Capture the cell that displays the provided text and extract its (x, y) central coordinate. 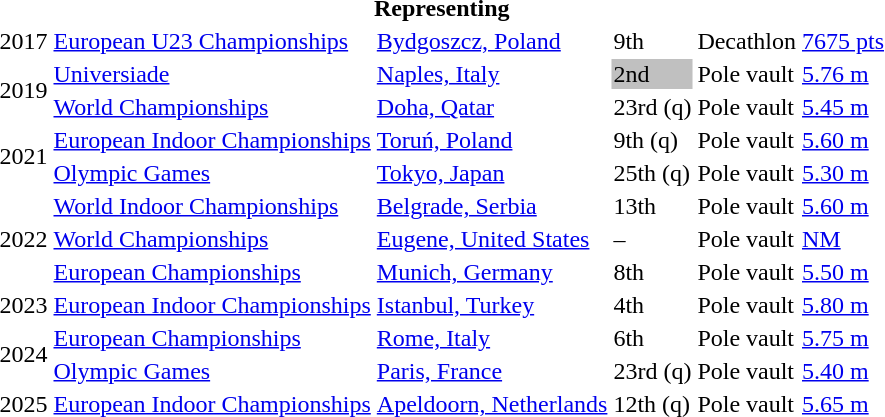
Bydgoszcz, Poland (492, 41)
Tokyo, Japan (492, 173)
– (652, 239)
Universiade (212, 74)
5.30 m (842, 173)
5.80 m (842, 305)
4th (652, 305)
Paris, France (492, 371)
5.76 m (842, 74)
5.75 m (842, 338)
13th (652, 206)
6th (652, 338)
Eugene, United States (492, 239)
Doha, Qatar (492, 107)
NM (842, 239)
7675 pts (842, 41)
5.50 m (842, 272)
World Indoor Championships (212, 206)
25th (q) (652, 173)
9th (q) (652, 140)
Belgrade, Serbia (492, 206)
9th (652, 41)
European U23 Championships (212, 41)
Decathlon (747, 41)
Istanbul, Turkey (492, 305)
8th (652, 272)
Naples, Italy (492, 74)
Toruń, Poland (492, 140)
5.45 m (842, 107)
Rome, Italy (492, 338)
2nd (652, 74)
5.40 m (842, 371)
Munich, Germany (492, 272)
